Pinpoint the cell where the given text exists, returning its (x, y) midpoint coordinate. 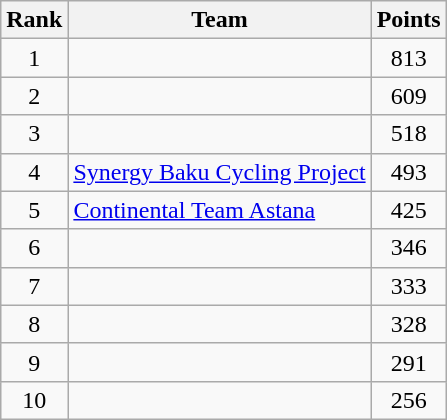
Rank (34, 20)
609 (408, 96)
346 (408, 248)
291 (408, 362)
Points (408, 20)
Continental Team Astana (220, 210)
518 (408, 134)
9 (34, 362)
333 (408, 286)
10 (34, 400)
328 (408, 324)
5 (34, 210)
493 (408, 172)
8 (34, 324)
7 (34, 286)
425 (408, 210)
3 (34, 134)
Team (220, 20)
1 (34, 58)
6 (34, 248)
256 (408, 400)
Synergy Baku Cycling Project (220, 172)
2 (34, 96)
4 (34, 172)
813 (408, 58)
